Output the (X, Y) coordinate of the center of the cell containing the given text.  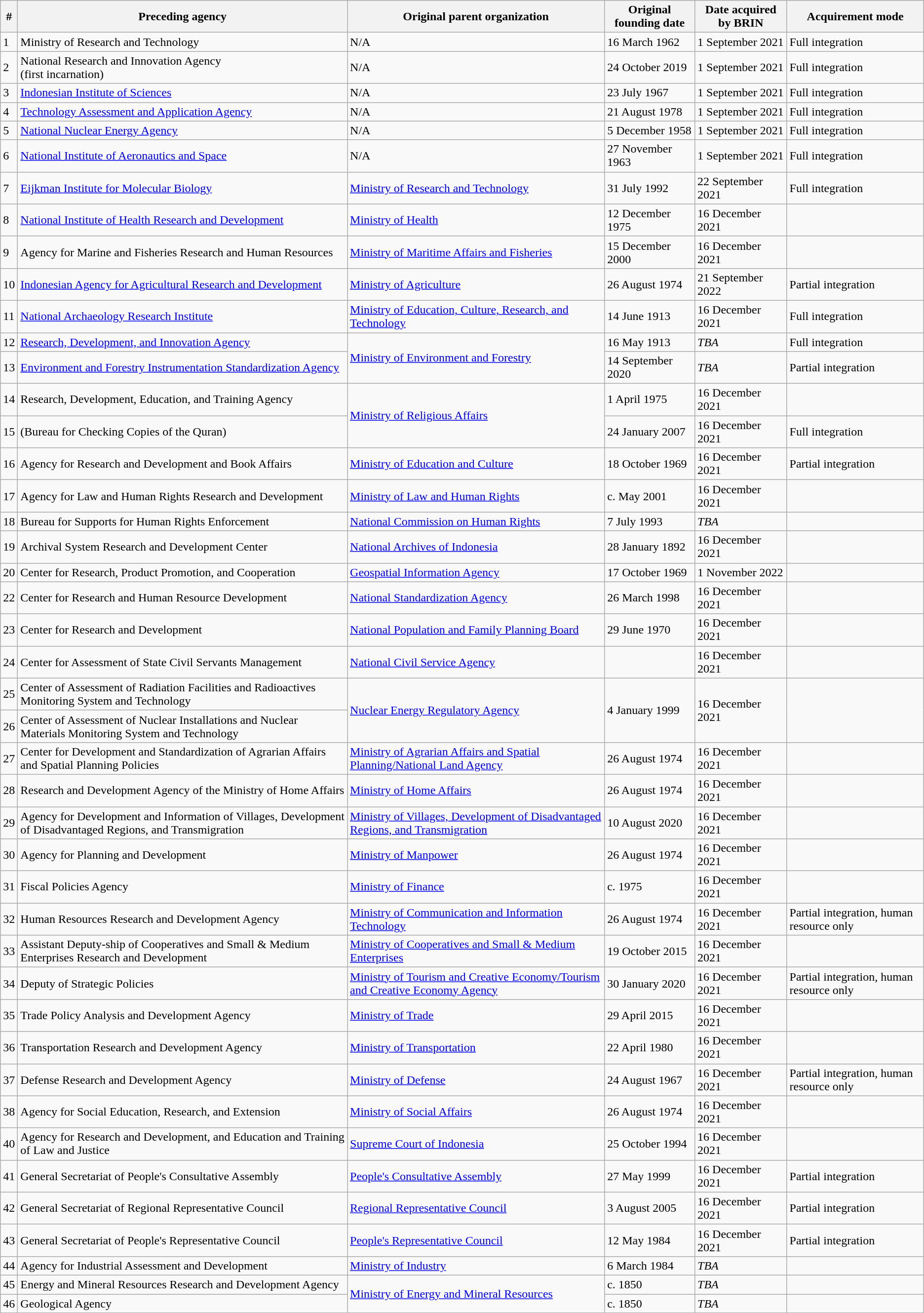
National Nuclear Energy Agency (183, 130)
Defense Research and Development Agency (183, 1079)
36 (9, 1048)
5 December 1958 (650, 130)
40 (9, 1144)
Center for Research and Human Resource Development (183, 597)
24 January 2007 (650, 432)
8 (9, 220)
23 July 1967 (650, 93)
3 August 2005 (650, 1208)
Supreme Court of Indonesia (476, 1144)
24 (9, 662)
7 July 1993 (650, 521)
27 (9, 758)
Ministry of Tourism and Creative Economy/Tourism and Creative Economy Agency (476, 984)
15 (9, 432)
17 (9, 496)
Human Resources Research and Development Agency (183, 919)
35 (9, 1015)
Ministry of Manpower (476, 855)
Ministry of Religious Affairs (476, 416)
Original parent organization (476, 17)
Ministry of Industry (476, 1266)
41 (9, 1176)
Ministry of Defense (476, 1079)
Ministry of Agrarian Affairs and Spatial Planning/National Land Agency (476, 758)
42 (9, 1208)
National Standardization Agency (476, 597)
26 (9, 726)
Agency for Research and Development and Book Affairs (183, 464)
Ministry of Villages, Development of Disadvantaged Regions, and Transmigration (476, 823)
People's Consultative Assembly (476, 1176)
Acquirement mode (855, 17)
16 March 1962 (650, 42)
General Secretariat of People's Representative Council (183, 1240)
Center for Research and Development (183, 630)
13 (9, 367)
General Secretariat of Regional Representative Council (183, 1208)
25 October 1994 (650, 1144)
4 January 1999 (650, 710)
10 August 2020 (650, 823)
Ministry of Law and Human Rights (476, 496)
5 (9, 130)
Agency for Marine and Fisheries Research and Human Resources (183, 252)
Agency for Social Education, Research, and Extension (183, 1112)
32 (9, 919)
19 October 2015 (650, 951)
Ministry of Education, Culture, Research, and Technology (476, 316)
29 June 1970 (650, 630)
Center for Development and Standardization of Agrarian Affairs and Spatial Planning Policies (183, 758)
Agency for Planning and Development (183, 855)
Archival System Research and Development Center (183, 547)
27 May 1999 (650, 1176)
14 September 2020 (650, 367)
45 (9, 1284)
Center of Assessment of Radiation Facilities and Radioactives Monitoring System and Technology (183, 694)
Regional Representative Council (476, 1208)
Ministry of Finance (476, 887)
29 April 2015 (650, 1015)
Nuclear Energy Regulatory Agency (476, 710)
Ministry of Health (476, 220)
National Research and Innovation Agency(first incarnation) (183, 67)
26 March 1998 (650, 597)
Center for Research, Product Promotion, and Cooperation (183, 572)
25 (9, 694)
16 May 1913 (650, 342)
Ministry of Cooperatives and Small & Medium Enterprises (476, 951)
3 (9, 93)
19 (9, 547)
18 (9, 521)
Center of Assessment of Nuclear Installations and Nuclear Materials Monitoring System and Technology (183, 726)
# (9, 17)
Geospatial Information Agency (476, 572)
11 (9, 316)
20 (9, 572)
Indonesian Institute of Sciences (183, 93)
People's Representative Council (476, 1240)
Agency for Law and Human Rights Research and Development (183, 496)
33 (9, 951)
29 (9, 823)
Ministry of Energy and Mineral Resources (476, 1294)
Eijkman Institute for Molecular Biology (183, 188)
14 June 1913 (650, 316)
23 (9, 630)
Geological Agency (183, 1303)
21 August 1978 (650, 112)
Trade Policy Analysis and Development Agency (183, 1015)
4 (9, 112)
Assistant Deputy-ship of Cooperatives and Small & Medium Enterprises Research and Development (183, 951)
Ministry of Maritime Affairs and Fisheries (476, 252)
30 (9, 855)
Ministry of Social Affairs (476, 1112)
Original founding date (650, 17)
Deputy of Strategic Policies (183, 984)
2 (9, 67)
National Population and Family Planning Board (476, 630)
6 March 1984 (650, 1266)
Fiscal Policies Agency (183, 887)
c. May 2001 (650, 496)
National Civil Service Agency (476, 662)
c. 1975 (650, 887)
24 August 1967 (650, 1079)
46 (9, 1303)
Ministry of Communication and Information Technology (476, 919)
Transportation Research and Development Agency (183, 1048)
30 January 2020 (650, 984)
General Secretariat of People's Consultative Assembly (183, 1176)
22 (9, 597)
Agency for Development and Information of Villages, Development of Disadvantaged Regions, and Transmigration (183, 823)
1 (9, 42)
18 October 1969 (650, 464)
12 May 1984 (650, 1240)
9 (9, 252)
14 (9, 400)
Ministry of Transportation (476, 1048)
(Bureau for Checking Copies of the Quran) (183, 432)
Research, Development, Education, and Training Agency (183, 400)
Center for Assessment of State Civil Servants Management (183, 662)
17 October 1969 (650, 572)
10 (9, 284)
31 July 1992 (650, 188)
National Commission on Human Rights (476, 521)
National Archives of Indonesia (476, 547)
15 December 2000 (650, 252)
7 (9, 188)
22 April 1980 (650, 1048)
Agency for Research and Development, and Education and Training of Law and Justice (183, 1144)
31 (9, 887)
Ministry of Agriculture (476, 284)
16 (9, 464)
12 (9, 342)
1 April 1975 (650, 400)
Research, Development, and Innovation Agency (183, 342)
12 December 1975 (650, 220)
44 (9, 1266)
Preceding agency (183, 17)
38 (9, 1112)
43 (9, 1240)
Research and Development Agency of the Ministry of Home Affairs (183, 790)
Date acquired by BRIN (741, 17)
Ministry of Home Affairs (476, 790)
National Institute of Aeronautics and Space (183, 156)
Ministry of Education and Culture (476, 464)
Bureau for Supports for Human Rights Enforcement (183, 521)
28 January 1892 (650, 547)
1 November 2022 (741, 572)
21 September 2022 (741, 284)
Technology Assessment and Application Agency (183, 112)
28 (9, 790)
37 (9, 1079)
6 (9, 156)
National Archaeology Research Institute (183, 316)
27 November 1963 (650, 156)
22 September 2021 (741, 188)
34 (9, 984)
National Institute of Health Research and Development (183, 220)
Ministry of Trade (476, 1015)
Ministry of Environment and Forestry (476, 358)
Energy and Mineral Resources Research and Development Agency (183, 1284)
Environment and Forestry Instrumentation Standardization Agency (183, 367)
Agency for Industrial Assessment and Development (183, 1266)
Indonesian Agency for Agricultural Research and Development (183, 284)
24 October 2019 (650, 67)
